Output the (X, Y) coordinate of the center of the cell containing the given text.  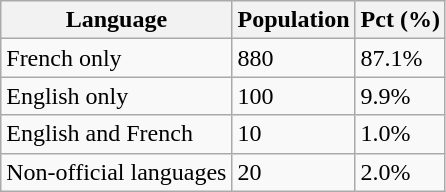
9.9% (400, 96)
880 (294, 58)
French only (116, 58)
10 (294, 134)
Language (116, 20)
Pct (%) (400, 20)
100 (294, 96)
Non-official languages (116, 172)
English only (116, 96)
20 (294, 172)
2.0% (400, 172)
Population (294, 20)
English and French (116, 134)
87.1% (400, 58)
1.0% (400, 134)
